Identify which cell holds the provided text, then report its (x, y) central coordinate. 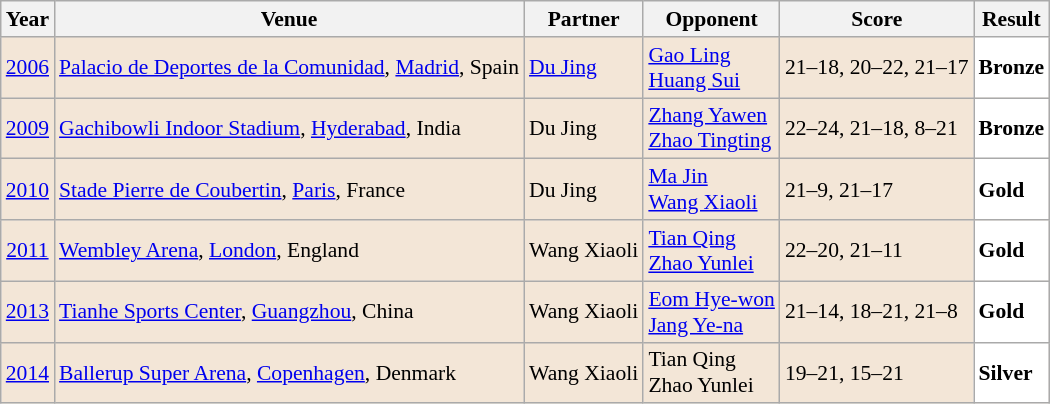
21–9, 21–17 (877, 190)
Wembley Arena, London, England (289, 250)
Silver (1012, 372)
Result (1012, 19)
Zhang Yawen Zhao Tingting (712, 128)
22–20, 21–11 (877, 250)
22–24, 21–18, 8–21 (877, 128)
Palacio de Deportes de la Comunidad, Madrid, Spain (289, 68)
Venue (289, 19)
21–18, 20–22, 21–17 (877, 68)
Opponent (712, 19)
2006 (28, 68)
Gao Ling Huang Sui (712, 68)
Eom Hye-won Jang Ye-na (712, 312)
Year (28, 19)
2010 (28, 190)
Partner (584, 19)
2011 (28, 250)
21–14, 18–21, 21–8 (877, 312)
Tianhe Sports Center, Guangzhou, China (289, 312)
2013 (28, 312)
Stade Pierre de Coubertin, Paris, France (289, 190)
Gachibowli Indoor Stadium, Hyderabad, India (289, 128)
Score (877, 19)
Ma Jin Wang Xiaoli (712, 190)
19–21, 15–21 (877, 372)
2009 (28, 128)
Ballerup Super Arena, Copenhagen, Denmark (289, 372)
2014 (28, 372)
